Detect which cell encompasses the target text, then output its [X, Y] center coordinate. 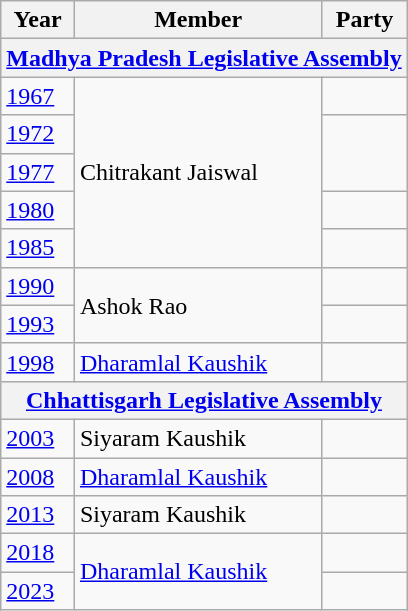
2003 [38, 438]
2018 [38, 553]
Year [38, 20]
1998 [38, 362]
1967 [38, 96]
1985 [38, 248]
Chitrakant Jaiswal [198, 172]
Chhattisgarh Legislative Assembly [204, 400]
1990 [38, 286]
1972 [38, 134]
1980 [38, 210]
2023 [38, 591]
2013 [38, 515]
Member [198, 20]
Party [364, 20]
Ashok Rao [198, 305]
1993 [38, 324]
Madhya Pradesh Legislative Assembly [204, 58]
1977 [38, 172]
2008 [38, 477]
